Scan for the cell matching the given text and deliver its (X, Y) coordinate at center. 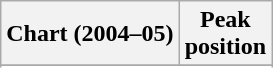
Peakposition (225, 34)
Chart (2004–05) (90, 34)
